Locate the cell with the specified text and output its (X, Y) center coordinate. 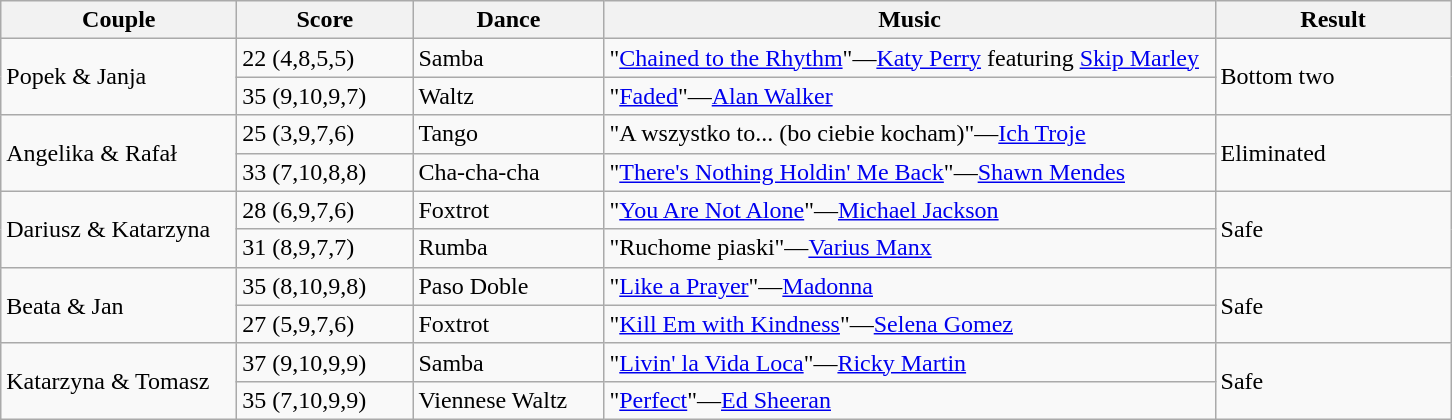
35 (9,10,9,7) (325, 96)
Waltz (508, 96)
27 (5,9,7,6) (325, 324)
"Faded"—Alan Walker (910, 96)
35 (7,10,9,9) (325, 400)
Dariusz & Katarzyna (119, 229)
"Livin' la Vida Loca"—Ricky Martin (910, 362)
Music (910, 20)
33 (7,10,8,8) (325, 172)
22 (4,8,5,5) (325, 58)
Result (1333, 20)
Paso Doble (508, 286)
37 (9,10,9,9) (325, 362)
Beata & Jan (119, 305)
Angelika & Rafał (119, 153)
Couple (119, 20)
"A wszystko to... (bo ciebie kocham)"—Ich Troje (910, 134)
Dance (508, 20)
Eliminated (1333, 153)
35 (8,10,9,8) (325, 286)
"Ruchome piaski"—Varius Manx (910, 248)
Katarzyna & Tomasz (119, 381)
Popek & Janja (119, 77)
Bottom two (1333, 77)
"Like a Prayer"—Madonna (910, 286)
Cha-cha-cha (508, 172)
Tango (508, 134)
Rumba (508, 248)
"Chained to the Rhythm"—Katy Perry featuring Skip Marley (910, 58)
31 (8,9,7,7) (325, 248)
"There's Nothing Holdin' Me Back"—Shawn Mendes (910, 172)
25 (3,9,7,6) (325, 134)
Viennese Waltz (508, 400)
"You Are Not Alone"—Michael Jackson (910, 210)
"Kill Em with Kindness"—Selena Gomez (910, 324)
28 (6,9,7,6) (325, 210)
"Perfect"—Ed Sheeran (910, 400)
Score (325, 20)
